Extract the [X, Y] coordinate from the center of the cell holding the provided text.  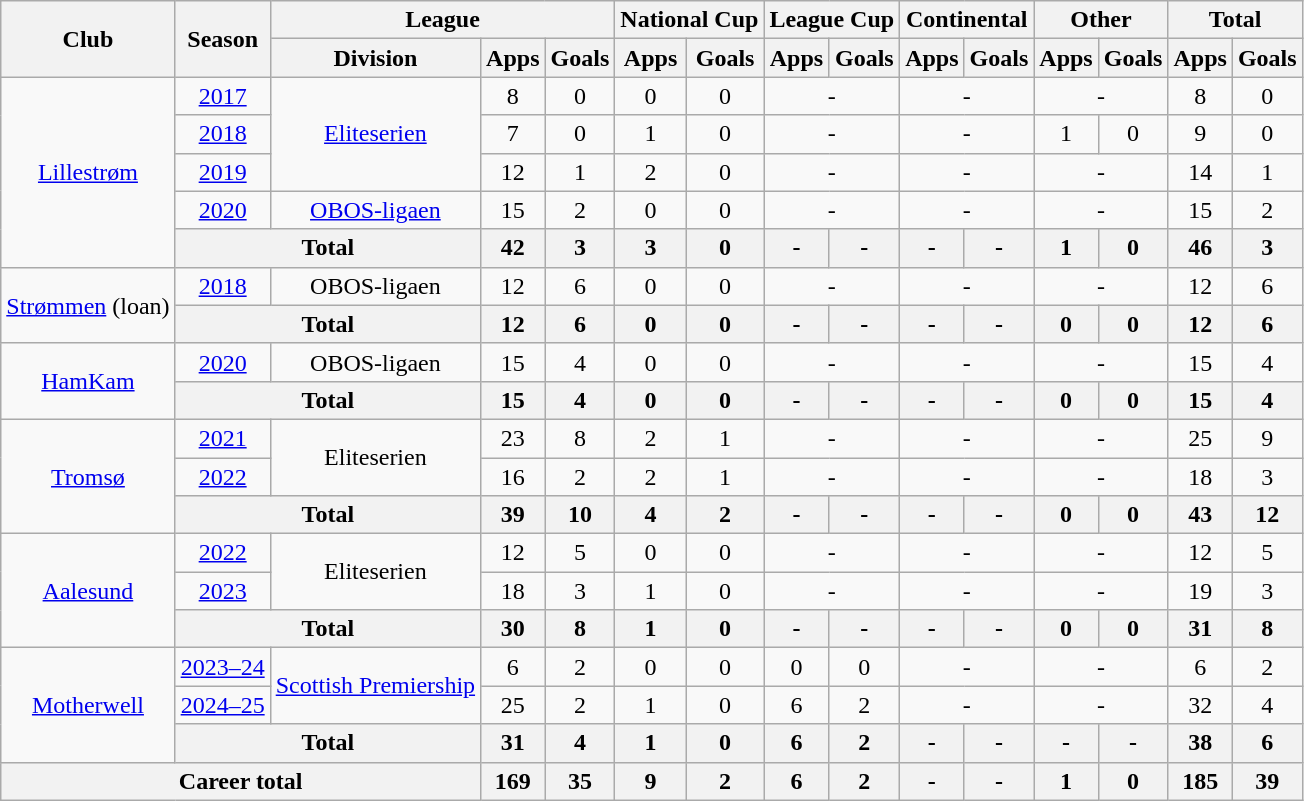
46 [1200, 248]
43 [1200, 515]
Division [375, 58]
Aalesund [88, 591]
16 [513, 477]
Strømmen (loan) [88, 305]
HamKam [88, 381]
14 [1200, 172]
Tromsø [88, 476]
10 [580, 515]
35 [580, 781]
38 [1200, 743]
National Cup [690, 20]
Season [222, 39]
30 [513, 629]
19 [1200, 591]
League Cup [832, 20]
2024–25 [222, 705]
2019 [222, 172]
Other [1101, 20]
2023 [222, 591]
League [442, 20]
2023–24 [222, 667]
23 [513, 438]
Continental [967, 20]
Motherwell [88, 705]
169 [513, 781]
42 [513, 248]
Lillestrøm [88, 172]
Club [88, 39]
2017 [222, 96]
185 [1200, 781]
32 [1200, 705]
2021 [222, 438]
Career total [241, 781]
7 [513, 134]
Scottish Premiership [375, 686]
